Capture the cell that displays the provided text and extract its (X, Y) central coordinate. 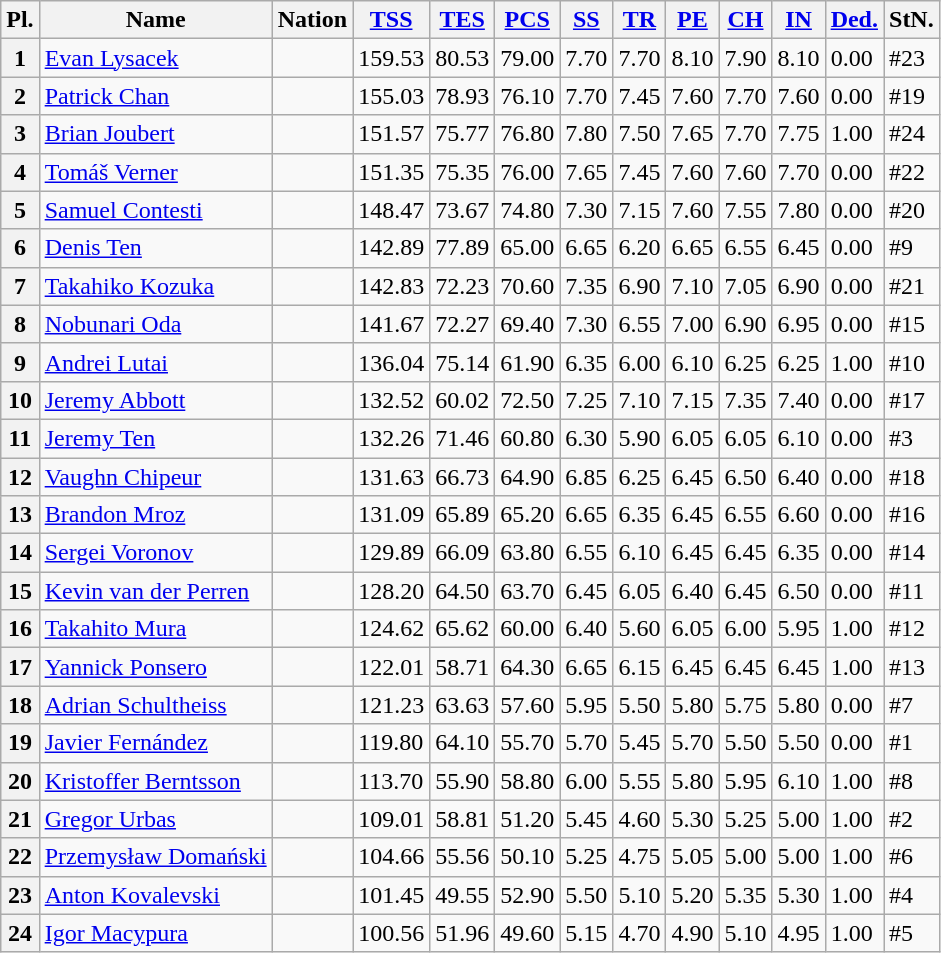
5.05 (692, 857)
75.35 (462, 172)
151.35 (392, 172)
Nation (312, 20)
75.77 (462, 134)
6.95 (798, 324)
#13 (912, 667)
13 (20, 515)
124.62 (392, 629)
SS (586, 20)
Przemysław Domański (156, 857)
6.30 (586, 438)
Takahiko Kozuka (156, 286)
15 (20, 591)
10 (20, 400)
Jeremy Ten (156, 438)
5 (20, 210)
8 (20, 324)
3 (20, 134)
#6 (912, 857)
4.90 (692, 933)
72.23 (462, 286)
64.10 (462, 743)
Javier Fernández (156, 743)
12 (20, 477)
Yannick Ponsero (156, 667)
78.93 (462, 96)
155.03 (392, 96)
66.09 (462, 553)
Patrick Chan (156, 96)
63.80 (528, 553)
57.60 (528, 705)
100.56 (392, 933)
60.00 (528, 629)
72.50 (528, 400)
4.95 (798, 933)
5.20 (692, 895)
141.67 (392, 324)
61.90 (528, 362)
55.90 (462, 781)
119.80 (392, 743)
23 (20, 895)
6.20 (640, 248)
20 (20, 781)
#11 (912, 591)
Pl. (20, 20)
75.14 (462, 362)
63.70 (528, 591)
6.60 (798, 515)
51.96 (462, 933)
1 (20, 58)
60.02 (462, 400)
74.80 (528, 210)
6.85 (586, 477)
Sergei Voronov (156, 553)
7.50 (640, 134)
5.75 (746, 705)
148.47 (392, 210)
6 (20, 248)
#12 (912, 629)
#21 (912, 286)
11 (20, 438)
76.80 (528, 134)
4.75 (640, 857)
49.60 (528, 933)
72.27 (462, 324)
79.00 (528, 58)
Andrei Lutai (156, 362)
64.90 (528, 477)
7.00 (692, 324)
19 (20, 743)
21 (20, 819)
24 (20, 933)
6.15 (640, 667)
Brandon Mroz (156, 515)
7.55 (746, 210)
TR (640, 20)
66.73 (462, 477)
9 (20, 362)
151.57 (392, 134)
TES (462, 20)
#23 (912, 58)
7 (20, 286)
7.25 (586, 400)
Vaughn Chipeur (156, 477)
63.63 (462, 705)
#7 (912, 705)
5.55 (640, 781)
5.90 (640, 438)
109.01 (392, 819)
113.70 (392, 781)
64.30 (528, 667)
5.60 (640, 629)
Jeremy Abbott (156, 400)
Takahito Mura (156, 629)
65.20 (528, 515)
73.67 (462, 210)
69.40 (528, 324)
5.35 (746, 895)
2 (20, 96)
14 (20, 553)
#14 (912, 553)
IN (798, 20)
121.23 (392, 705)
159.53 (392, 58)
58.71 (462, 667)
#3 (912, 438)
50.10 (528, 857)
Evan Lysacek (156, 58)
4 (20, 172)
128.20 (392, 591)
#9 (912, 248)
131.63 (392, 477)
129.89 (392, 553)
Ded. (854, 20)
Samuel Contesti (156, 210)
4.70 (640, 933)
18 (20, 705)
#24 (912, 134)
60.80 (528, 438)
5.15 (586, 933)
52.90 (528, 895)
131.09 (392, 515)
#18 (912, 477)
76.10 (528, 96)
#16 (912, 515)
132.52 (392, 400)
76.00 (528, 172)
Tomáš Verner (156, 172)
Name (156, 20)
71.46 (462, 438)
70.60 (528, 286)
#1 (912, 743)
7.40 (798, 400)
StN. (912, 20)
Nobunari Oda (156, 324)
#20 (912, 210)
65.89 (462, 515)
#10 (912, 362)
#17 (912, 400)
49.55 (462, 895)
#5 (912, 933)
TSS (392, 20)
#19 (912, 96)
55.56 (462, 857)
58.81 (462, 819)
CH (746, 20)
Denis Ten (156, 248)
16 (20, 629)
#2 (912, 819)
65.00 (528, 248)
7.90 (746, 58)
#8 (912, 781)
Brian Joubert (156, 134)
142.83 (392, 286)
55.70 (528, 743)
7.05 (746, 286)
7.75 (798, 134)
80.53 (462, 58)
PE (692, 20)
122.01 (392, 667)
22 (20, 857)
Adrian Schultheiss (156, 705)
Kevin van der Perren (156, 591)
58.80 (528, 781)
104.66 (392, 857)
4.60 (640, 819)
17 (20, 667)
132.26 (392, 438)
64.50 (462, 591)
Igor Macypura (156, 933)
65.62 (462, 629)
77.89 (462, 248)
142.89 (392, 248)
#15 (912, 324)
Kristoffer Berntsson (156, 781)
101.45 (392, 895)
Anton Kovalevski (156, 895)
#22 (912, 172)
PCS (528, 20)
Gregor Urbas (156, 819)
136.04 (392, 362)
51.20 (528, 819)
#4 (912, 895)
